Extract the [X, Y] coordinate from the center of the cell holding the provided text.  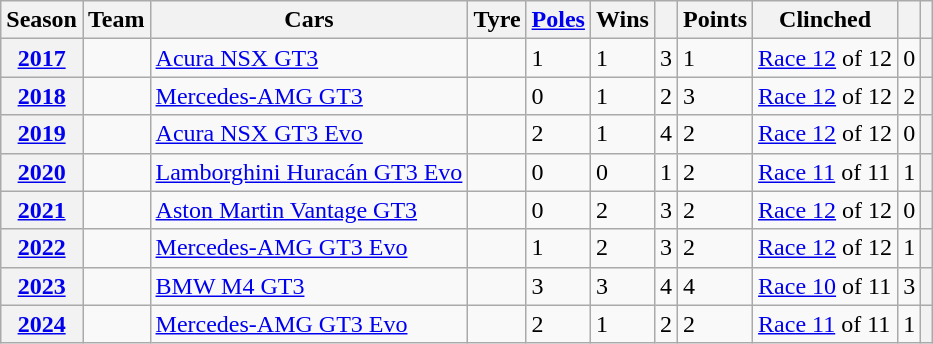
Wins [622, 20]
2019 [42, 134]
Lamborghini Huracán GT3 Evo [309, 172]
2023 [42, 286]
BMW M4 GT3 [309, 286]
Poles [558, 20]
Season [42, 20]
2020 [42, 172]
Mercedes-AMG GT3 [309, 96]
2021 [42, 210]
2024 [42, 324]
Aston Martin Vantage GT3 [309, 210]
Race 10 of 11 [826, 286]
Team [116, 20]
Cars [309, 20]
Points [716, 20]
Acura NSX GT3 [309, 58]
Acura NSX GT3 Evo [309, 134]
2017 [42, 58]
2022 [42, 248]
2018 [42, 96]
Tyre [497, 20]
Clinched [826, 20]
